Search for the cell housing the specified text and yield its (X, Y) center coordinate. 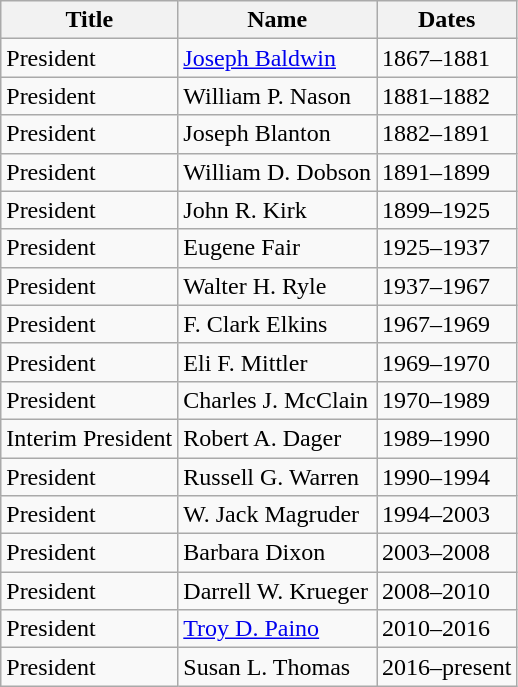
Eugene Fair (278, 248)
Name (278, 20)
W. Jack Magruder (278, 515)
1967–1969 (447, 324)
1994–2003 (447, 515)
1969–1970 (447, 362)
1970–1989 (447, 400)
1937–1967 (447, 286)
Barbara Dixon (278, 553)
William P. Nason (278, 96)
Darrell W. Krueger (278, 591)
Title (90, 20)
William D. Dobson (278, 172)
Dates (447, 20)
1891–1899 (447, 172)
John R. Kirk (278, 210)
Interim President (90, 438)
1925–1937 (447, 248)
2010–2016 (447, 629)
Susan L. Thomas (278, 667)
Robert A. Dager (278, 438)
2003–2008 (447, 553)
Joseph Baldwin (278, 58)
Eli F. Mittler (278, 362)
Charles J. McClain (278, 400)
1899–1925 (447, 210)
Russell G. Warren (278, 477)
1881–1882 (447, 96)
2016–present (447, 667)
Walter H. Ryle (278, 286)
1989–1990 (447, 438)
Joseph Blanton (278, 134)
Troy D. Paino (278, 629)
2008–2010 (447, 591)
1990–1994 (447, 477)
F. Clark Elkins (278, 324)
1882–1891 (447, 134)
1867–1881 (447, 58)
